Identify which cell holds the provided text, then report its [X, Y] central coordinate. 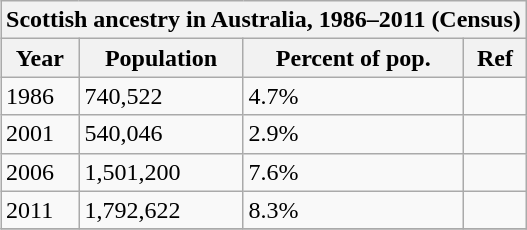
1986 [40, 96]
Year [40, 58]
Ref [496, 58]
740,522 [161, 96]
2001 [40, 134]
7.6% [354, 172]
Scottish ancestry in Australia, 1986–2011 (Census) [263, 20]
4.7% [354, 96]
1,792,622 [161, 210]
2006 [40, 172]
Population [161, 58]
1,501,200 [161, 172]
Percent of pop. [354, 58]
540,046 [161, 134]
2.9% [354, 134]
8.3% [354, 210]
2011 [40, 210]
